Pinpoint the cell where the given text exists, returning its (X, Y) midpoint coordinate. 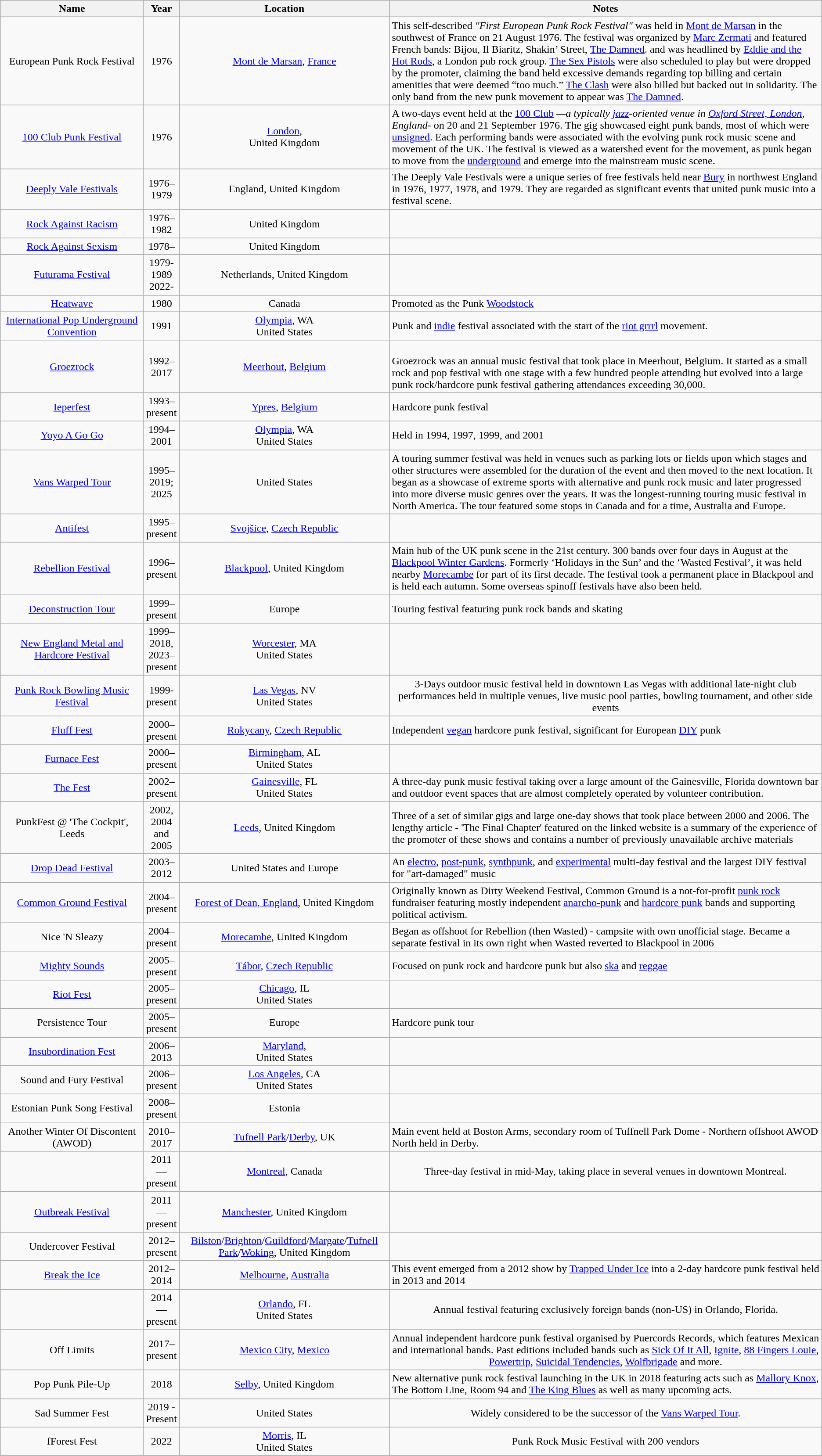
Insubordination Fest (72, 1051)
Ypres, Belgium (285, 406)
European Punk Rock Festival (72, 61)
Off Limits (72, 1350)
Chicago, ILUnited States (285, 994)
Pop Punk Pile-Up (72, 1384)
Estonian Punk Song Festival (72, 1109)
2022 (162, 1442)
Deeply Vale Festivals (72, 189)
1995–2019; 2025 (162, 482)
Sound and Fury Festival (72, 1080)
Riot Fest (72, 994)
Fluff Fest (72, 730)
Undercover Festival (72, 1247)
This event emerged from a 2012 show by Trapped Under Ice into a 2-day hardcore punk festival held in 2013 and 2014 (606, 1275)
England, United Kingdom (285, 189)
1996–present (162, 569)
2012–2014 (162, 1275)
Rebellion Festival (72, 569)
Drop Dead Festival (72, 868)
Mont de Marsan, France (285, 61)
Three-day festival in mid-May, taking place in several venues in downtown Montreal. (606, 1172)
Mexico City, Mexico (285, 1350)
2018 (162, 1384)
Rock Against Racism (72, 224)
1980 (162, 303)
Blackpool, United Kingdom (285, 569)
An electro, post-punk, synthpunk, and experimental multi-day festival and the largest DIY festival for "art-damaged" music (606, 868)
Svojšice, Czech Republic (285, 528)
1999–2018, 2023–present (162, 650)
Leeds, United Kingdom (285, 828)
Deconstruction Tour (72, 609)
Hardcore punk festival (606, 406)
Selby, United Kingdom (285, 1384)
1993–present (162, 406)
1995–present (162, 528)
Notes (606, 9)
2010–2017 (162, 1137)
Tábor, Czech Republic (285, 966)
United States and Europe (285, 868)
Vans Warped Tour (72, 482)
Morecambe, United Kingdom (285, 937)
Rock Against Sexism (72, 246)
Punk Rock Bowling Music Festival (72, 696)
Futurama Festival (72, 275)
Gainesville, FLUnited States (285, 787)
International Pop Underground Convention (72, 326)
Morris, ILUnited States (285, 1442)
Furnace Fest (72, 759)
1992–2017 (162, 366)
Rokycany, Czech Republic (285, 730)
Orlando, FLUnited States (285, 1309)
Heatwave (72, 303)
1978– (162, 246)
Tufnell Park/Derby, UK (285, 1137)
2012–present (162, 1247)
Ieperfest (72, 406)
Main event held at Boston Arms, secondary room of Tuffnell Park Dome - Northern offshoot AWOD North held in Derby. (606, 1137)
Meerhout, Belgium (285, 366)
Maryland,United States (285, 1051)
Birmingham, ALUnited States (285, 759)
fForest Fest (72, 1442)
Montreal, Canada (285, 1172)
Persistence Tour (72, 1023)
2002–present (162, 787)
Sad Summer Fest (72, 1413)
Year (162, 9)
Yoyo A Go Go (72, 435)
Canada (285, 303)
100 Club Punk Festival (72, 137)
Manchester, United Kingdom (285, 1212)
Los Angeles, CAUnited States (285, 1080)
Outbreak Festival (72, 1212)
Annual festival featuring exclusively foreign bands (non-US) in Orlando, Florida. (606, 1309)
Worcester, MAUnited States (285, 650)
Estonia (285, 1109)
Mighty Sounds (72, 966)
1994–2001 (162, 435)
Name (72, 9)
1991 (162, 326)
Nice 'N Sleazy (72, 937)
2017–present (162, 1350)
Held in 1994, 1997, 1999, and 2001 (606, 435)
Punk Rock Music Festival with 200 vendors (606, 1442)
1999–present (162, 609)
Forest of Dean, England, United Kingdom (285, 902)
Las Vegas, NVUnited States (285, 696)
Common Ground Festival (72, 902)
The Fest (72, 787)
Focused on punk rock and hardcore punk but also ska and reggae (606, 966)
Another Winter Of Discontent (AWOD) (72, 1137)
2014—present (162, 1309)
2019 - Present (162, 1413)
2008–present (162, 1109)
Bilston/Brighton/Guildford/Margate/Tufnell Park/Woking, United Kingdom (285, 1247)
PunkFest @ 'The Cockpit', Leeds (72, 828)
2002, 2004 and 2005 (162, 828)
Break the Ice (72, 1275)
Netherlands, United Kingdom (285, 275)
Independent vegan hardcore punk festival, significant for European DIY punk (606, 730)
London,United Kingdom (285, 137)
1979-1989 2022- (162, 275)
1976–1979 (162, 189)
Widely considered to be the successor of the Vans Warped Tour. (606, 1413)
2003–2012 (162, 868)
Hardcore punk tour (606, 1023)
New England Metal and Hardcore Festival (72, 650)
Groezrock (72, 366)
2006–present (162, 1080)
1976–1982 (162, 224)
Location (285, 9)
Melbourne, Australia (285, 1275)
Touring festival featuring punk rock bands and skating (606, 609)
1999-present (162, 696)
Promoted as the Punk Woodstock (606, 303)
2006–2013 (162, 1051)
Punk and indie festival associated with the start of the riot grrrl movement. (606, 326)
Antifest (72, 528)
